Locate the cell with the specified text and output its [X, Y] center coordinate. 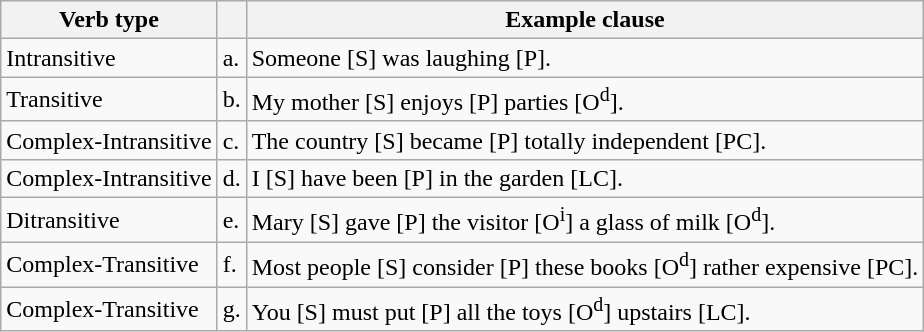
Ditransitive [109, 220]
The country [S] became [P] totally independent [PC]. [585, 140]
e. [232, 220]
c. [232, 140]
I [S] have been [P] in the garden [LC]. [585, 178]
Intransitive [109, 58]
f. [232, 264]
My mother [S] enjoys [P] parties [Od]. [585, 100]
g. [232, 310]
Example clause [585, 20]
You [S] must put [P] all the toys [Od] upstairs [LC]. [585, 310]
b. [232, 100]
Mary [S] gave [P] the visitor [Oi] a glass of milk [Od]. [585, 220]
a. [232, 58]
d. [232, 178]
Someone [S] was laughing [P]. [585, 58]
Transitive [109, 100]
Verb type [109, 20]
Most people [S] consider [P] these books [Od] rather expensive [PC]. [585, 264]
